Return [X, Y] of the center of cell containing provided text 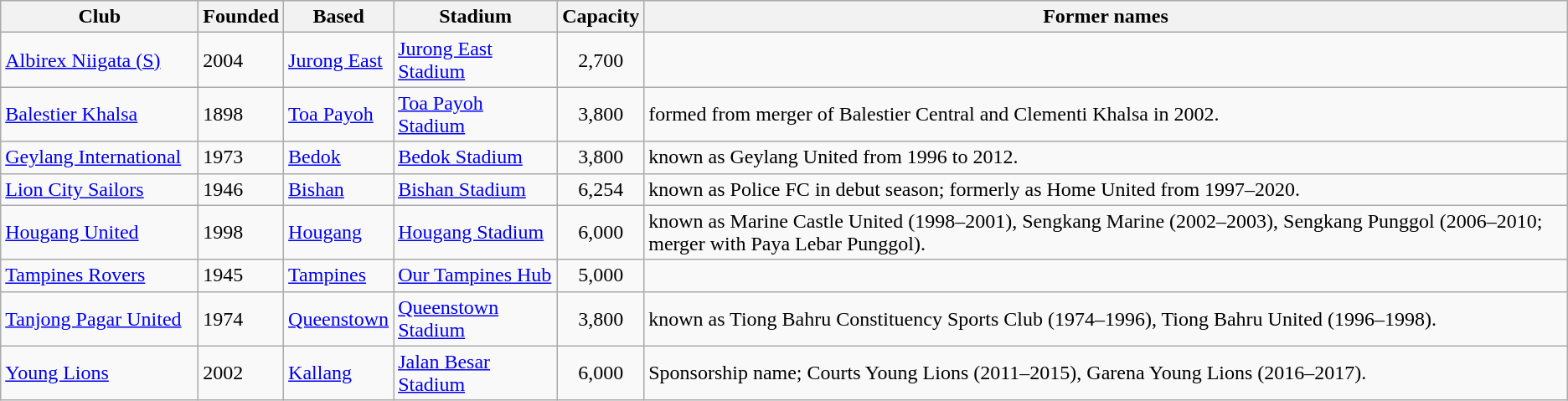
Sponsorship name; Courts Young Lions (2011–2015), Garena Young Lions (2016–2017). [1106, 373]
known as Police FC in debut season; formerly as Home United from 1997–2020. [1106, 189]
Bishan Stadium [476, 189]
1945 [241, 275]
Geylang International [100, 157]
Former names [1106, 17]
Hougang [338, 233]
Jurong East [338, 60]
Albirex Niigata (S) [100, 60]
Tampines [338, 275]
Founded [241, 17]
2002 [241, 373]
Tampines Rovers [100, 275]
Bedok Stadium [476, 157]
known as Tiong Bahru Constituency Sports Club (1974–1996), Tiong Bahru United (1996–1998). [1106, 318]
Queenstown Stadium [476, 318]
Queenstown [338, 318]
Club [100, 17]
Stadium [476, 17]
1898 [241, 114]
Capacity [601, 17]
1974 [241, 318]
Balestier Khalsa [100, 114]
Based [338, 17]
formed from merger of Balestier Central and Clementi Khalsa in 2002. [1106, 114]
known as Geylang United from 1996 to 2012. [1106, 157]
Jalan Besar Stadium [476, 373]
Hougang United [100, 233]
Bishan [338, 189]
Toa Payoh Stadium [476, 114]
2,700 [601, 60]
Our Tampines Hub [476, 275]
2004 [241, 60]
Kallang [338, 373]
Jurong East Stadium [476, 60]
1946 [241, 189]
1973 [241, 157]
Bedok [338, 157]
known as Marine Castle United (1998–2001), Sengkang Marine (2002–2003), Sengkang Punggol (2006–2010; merger with Paya Lebar Punggol). [1106, 233]
Lion City Sailors [100, 189]
Tanjong Pagar United [100, 318]
Hougang Stadium [476, 233]
6,254 [601, 189]
5,000 [601, 275]
Toa Payoh [338, 114]
Young Lions [100, 373]
1998 [241, 233]
